Find where the given text appears and provide that cell's center as (X, Y) coordinate. 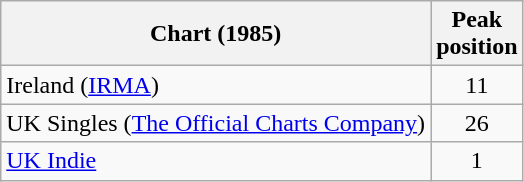
Peakposition (477, 34)
1 (477, 161)
Chart (1985) (216, 34)
Ireland (IRMA) (216, 85)
11 (477, 85)
UK Singles (The Official Charts Company) (216, 123)
UK Indie (216, 161)
26 (477, 123)
